Capture the cell that displays the provided text and extract its [x, y] central coordinate. 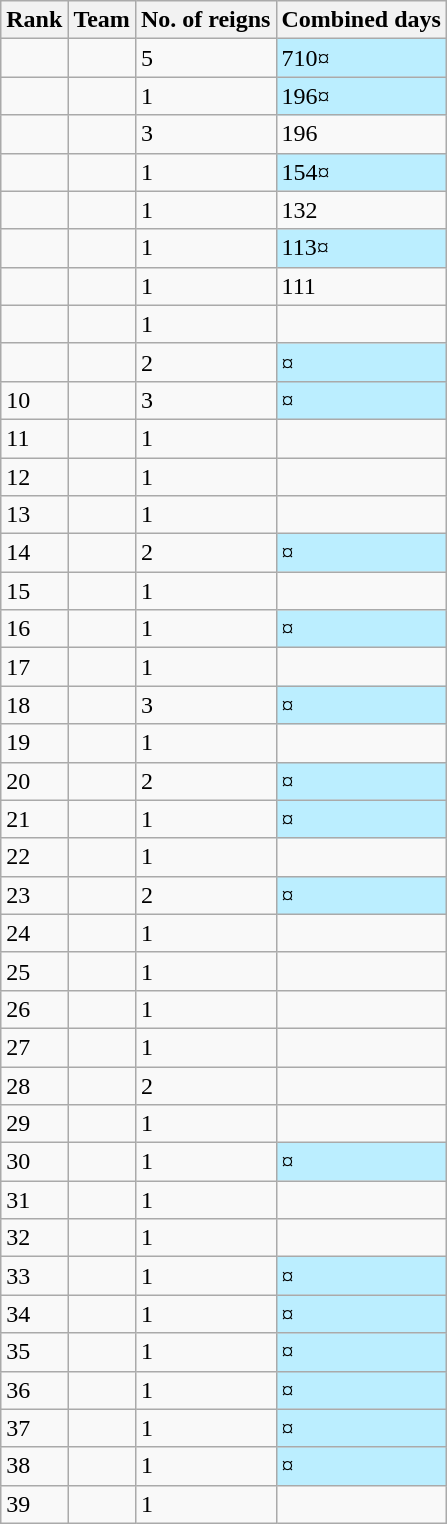
39 [34, 1504]
20 [34, 781]
17 [34, 667]
31 [34, 1200]
32 [34, 1238]
Team [102, 20]
113¤ [361, 248]
30 [34, 1162]
28 [34, 1085]
23 [34, 895]
111 [361, 286]
21 [34, 819]
No. of reigns [206, 20]
35 [34, 1352]
710¤ [361, 58]
19 [34, 743]
34 [34, 1314]
Combined days [361, 20]
15 [34, 591]
Rank [34, 20]
38 [34, 1466]
29 [34, 1124]
154¤ [361, 172]
36 [34, 1390]
196¤ [361, 96]
11 [34, 438]
10 [34, 400]
27 [34, 1047]
25 [34, 971]
16 [34, 629]
196 [361, 134]
33 [34, 1276]
24 [34, 933]
14 [34, 553]
13 [34, 515]
22 [34, 857]
132 [361, 210]
37 [34, 1428]
12 [34, 477]
26 [34, 1009]
5 [206, 58]
18 [34, 705]
